Determine the (x, y) coordinate at the center of the cell enclosing the given text.  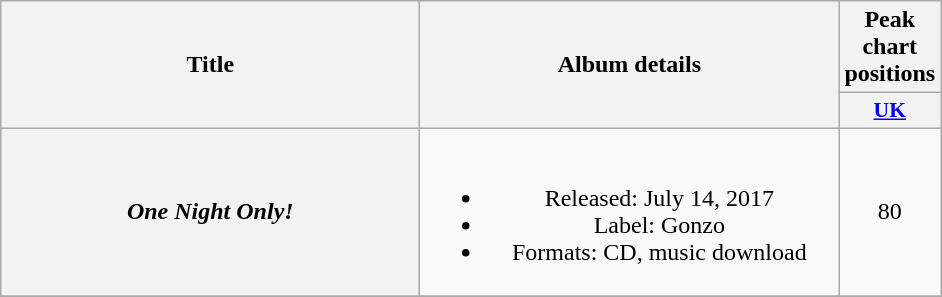
80 (890, 212)
Title (210, 65)
Peakchartpositions (890, 47)
One Night Only! (210, 212)
UK (890, 111)
Released: July 14, 2017Label: GonzoFormats: CD, music download (630, 212)
Album details (630, 65)
